Provide the [x, y] coordinate of the cell's center where the given text is located.  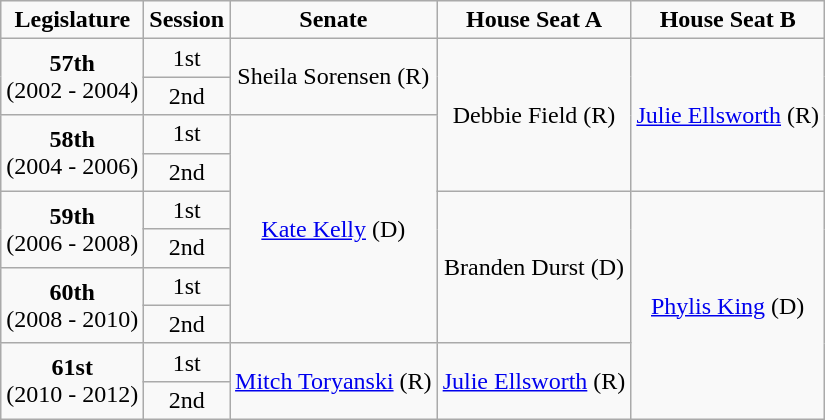
59th (2006 - 2008) [72, 229]
Mitch Toryanski (R) [334, 381]
Debbie Field (R) [534, 115]
Session [187, 20]
Kate Kelly (D) [334, 229]
Branden Durst (D) [534, 267]
Phylis King (D) [728, 305]
Legislature [72, 20]
61st (2010 - 2012) [72, 381]
Senate [334, 20]
60th (2008 - 2010) [72, 305]
House Seat B [728, 20]
House Seat A [534, 20]
57th (2002 - 2004) [72, 77]
Sheila Sorensen (R) [334, 77]
58th (2004 - 2006) [72, 153]
